Locate the cell with the specified text and output its (X, Y) center coordinate. 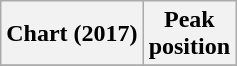
Chart (2017) (72, 34)
Peakposition (189, 34)
